Return the (x, y) coordinate for the center point of the cell that contains the specified text.  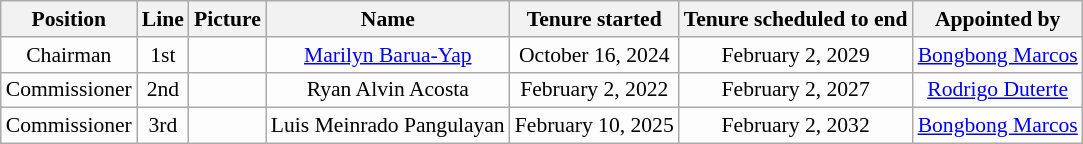
Chairman (69, 55)
Tenure started (594, 19)
3rd (163, 126)
Position (69, 19)
February 2, 2029 (796, 55)
February 10, 2025 (594, 126)
2nd (163, 90)
Ryan Alvin Acosta (388, 90)
Appointed by (998, 19)
October 16, 2024 (594, 55)
Luis Meinrado Pangulayan (388, 126)
February 2, 2032 (796, 126)
February 2, 2022 (594, 90)
Rodrigo Duterte (998, 90)
Line (163, 19)
February 2, 2027 (796, 90)
1st (163, 55)
Name (388, 19)
Marilyn Barua-Yap (388, 55)
Picture (228, 19)
Tenure scheduled to end (796, 19)
